Locate the cell with the specified text and output its [x, y] center coordinate. 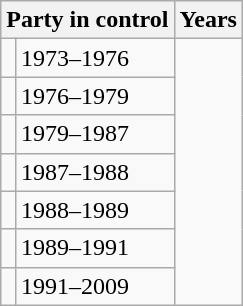
1987–1988 [94, 172]
1976–1979 [94, 96]
1973–1976 [94, 58]
1991–2009 [94, 286]
1979–1987 [94, 134]
Party in control [88, 20]
1988–1989 [94, 210]
Years [208, 20]
1989–1991 [94, 248]
